Find where the given text appears and provide that cell's center as [x, y] coordinate. 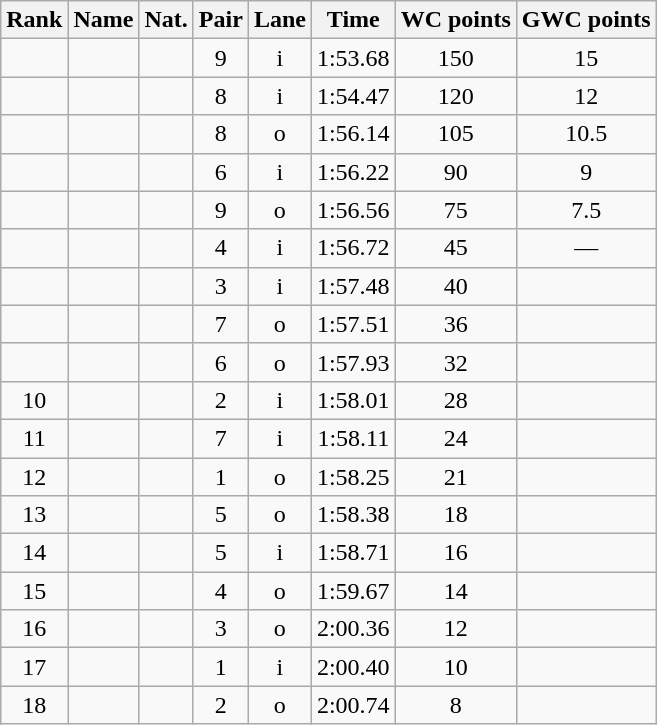
Time [353, 20]
2:00.40 [353, 667]
1:58.11 [353, 438]
Rank [34, 20]
1:59.67 [353, 591]
Pair [220, 20]
WC points [456, 20]
1:54.47 [353, 96]
11 [34, 438]
1:53.68 [353, 58]
17 [34, 667]
105 [456, 134]
GWC points [586, 20]
90 [456, 172]
10.5 [586, 134]
150 [456, 58]
1:58.25 [353, 477]
1:56.56 [353, 210]
1:57.48 [353, 286]
120 [456, 96]
1:57.93 [353, 362]
1:56.14 [353, 134]
36 [456, 324]
2:00.36 [353, 629]
45 [456, 248]
2:00.74 [353, 705]
75 [456, 210]
1:58.38 [353, 515]
1:58.71 [353, 553]
1:57.51 [353, 324]
28 [456, 400]
13 [34, 515]
Nat. [166, 20]
1:58.01 [353, 400]
40 [456, 286]
Lane [280, 20]
1:56.22 [353, 172]
32 [456, 362]
1:56.72 [353, 248]
— [586, 248]
21 [456, 477]
Name [104, 20]
24 [456, 438]
7.5 [586, 210]
